Extract the [x, y] coordinate from the center of the cell holding the provided text.  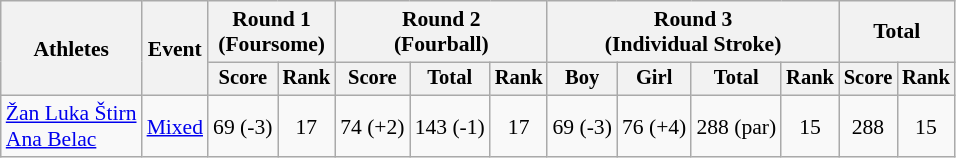
Round 1(Foursome) [272, 32]
288 [868, 126]
Boy [582, 79]
288 (par) [736, 126]
76 (+4) [654, 126]
Žan Luka ŠtirnAna Belac [72, 126]
Round 2(Fourball) [441, 32]
74 (+2) [372, 126]
Girl [654, 79]
143 (-1) [450, 126]
Event [175, 48]
Round 3(Individual Stroke) [692, 32]
Athletes [72, 48]
Mixed [175, 126]
